Output the [x, y] coordinate of the center of the cell containing the given text.  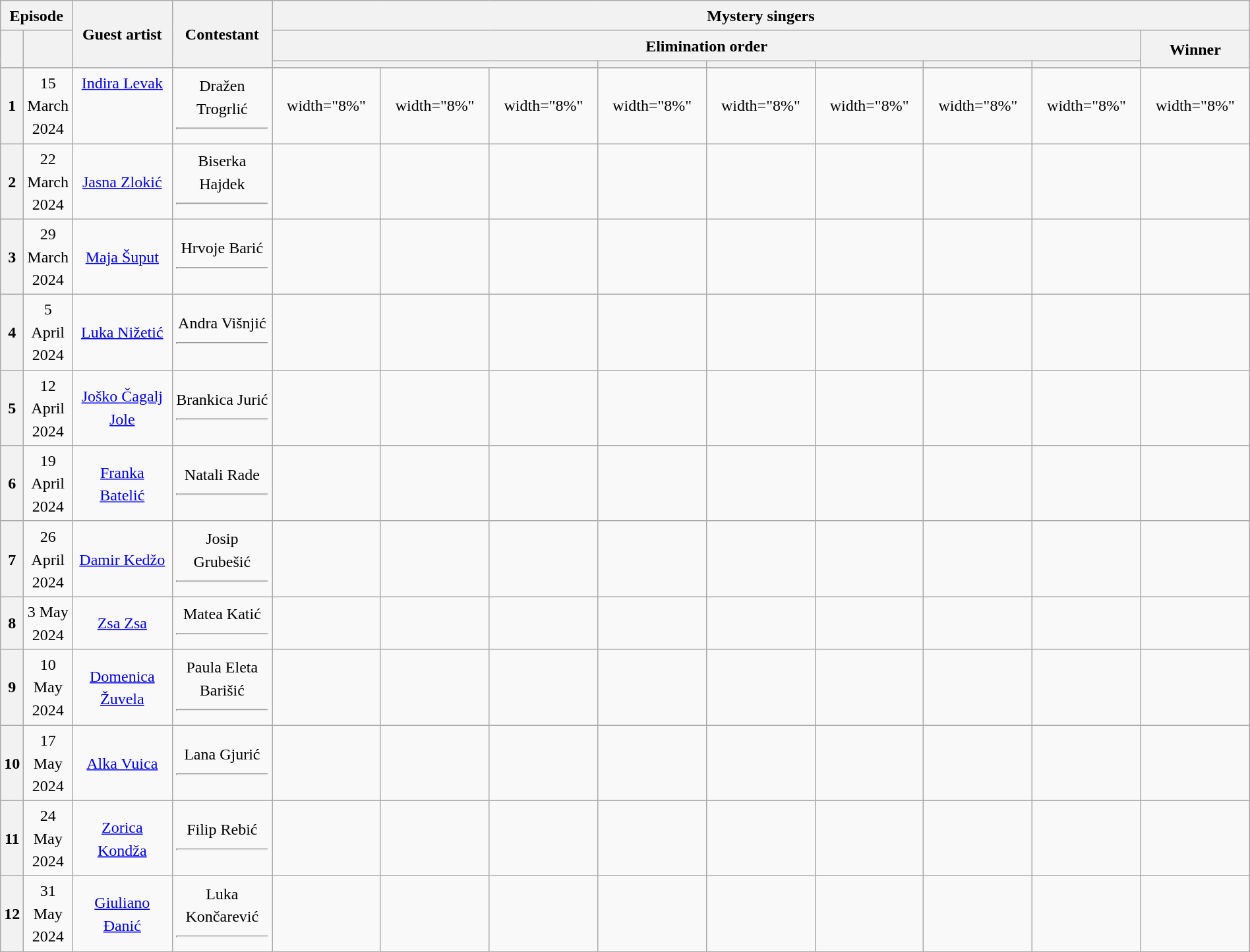
15 March 2024 [48, 105]
Brankica Jurić [222, 407]
12 April 2024 [48, 407]
Luka Nižetić [123, 332]
Andra Višnjić [222, 332]
Giuliano Đanić [123, 914]
12 [12, 914]
Franka Batelić [123, 484]
Guest artist [123, 34]
24 May 2024 [48, 839]
Luka Končarević [222, 914]
Zsa Zsa [123, 623]
19 April 2024 [48, 484]
Damir Kedžo [123, 559]
Maja Šuput [123, 257]
Domenica Žuvela [123, 687]
Mystery singers [761, 16]
Natali Rade [222, 484]
Matea Katić [222, 623]
Dražen Trogrlić [222, 105]
Zorica Kondža [123, 839]
Lana Gjurić [222, 763]
Indira Levak [123, 105]
Winner [1195, 49]
Biserka Hajdek [222, 182]
Alka Vuica [123, 763]
9 [12, 687]
11 [12, 839]
17 May 2024 [48, 763]
6 [12, 484]
3 May 2024 [48, 623]
3 [12, 257]
Hrvoje Barić [222, 257]
22 March 2024 [48, 182]
Episode [37, 16]
Paula Eleta Barišić [222, 687]
Jasna Zlokić [123, 182]
1 [12, 105]
4 [12, 332]
31 May 2024 [48, 914]
Joško Čagalj Jole [123, 407]
5 [12, 407]
10 [12, 763]
26 April 2024 [48, 559]
29 March 2024 [48, 257]
Contestant [222, 34]
Elimination order [707, 45]
5 April 2024 [48, 332]
2 [12, 182]
7 [12, 559]
8 [12, 623]
Filip Rebić [222, 839]
10 May 2024 [48, 687]
Josip Grubešić [222, 559]
